Find where the given text appears and provide that cell's center as [x, y] coordinate. 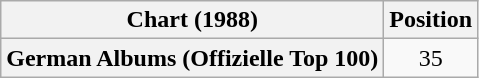
Chart (1988) [192, 20]
Position [431, 20]
35 [431, 58]
German Albums (Offizielle Top 100) [192, 58]
